Detect which cell encompasses the target text, then output its [X, Y] center coordinate. 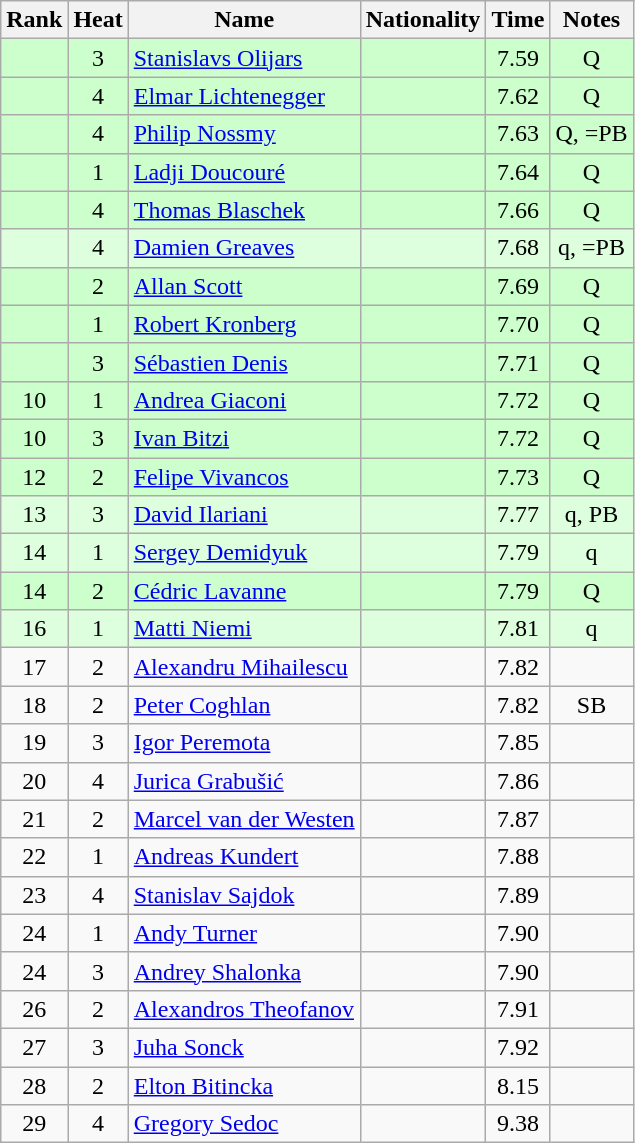
Stanislav Sajdok [244, 895]
Robert Kronberg [244, 324]
7.62 [518, 96]
7.92 [518, 1047]
Thomas Blaschek [244, 210]
Andreas Kundert [244, 857]
28 [34, 1085]
Rank [34, 20]
Elton Bitincka [244, 1085]
Alexandros Theofanov [244, 1009]
7.87 [518, 819]
17 [34, 667]
Heat [98, 20]
7.86 [518, 781]
Allan Scott [244, 286]
Time [518, 20]
Peter Coghlan [244, 705]
Ivan Bitzi [244, 438]
7.63 [518, 134]
q, PB [592, 515]
Ladji Doucouré [244, 172]
7.81 [518, 629]
Matti Niemi [244, 629]
Felipe Vivancos [244, 477]
Stanislavs Olijars [244, 58]
Nationality [423, 20]
27 [34, 1047]
Gregory Sedoc [244, 1124]
18 [34, 705]
SB [592, 705]
Notes [592, 20]
Cédric Lavanne [244, 591]
Alexandru Mihailescu [244, 667]
16 [34, 629]
7.89 [518, 895]
8.15 [518, 1085]
Andy Turner [244, 933]
20 [34, 781]
12 [34, 477]
7.64 [518, 172]
21 [34, 819]
7.69 [518, 286]
29 [34, 1124]
Name [244, 20]
David Ilariani [244, 515]
Q, =PB [592, 134]
Sergey Demidyuk [244, 553]
Damien Greaves [244, 248]
Philip Nossmy [244, 134]
7.70 [518, 324]
Elmar Lichtenegger [244, 96]
13 [34, 515]
19 [34, 743]
7.71 [518, 362]
q, =PB [592, 248]
Andrea Giaconi [244, 400]
Igor Peremota [244, 743]
9.38 [518, 1124]
22 [34, 857]
7.73 [518, 477]
7.85 [518, 743]
Jurica Grabušić [244, 781]
Juha Sonck [244, 1047]
Sébastien Denis [244, 362]
Marcel van der Westen [244, 819]
7.88 [518, 857]
7.59 [518, 58]
Andrey Shalonka [244, 971]
7.66 [518, 210]
7.68 [518, 248]
23 [34, 895]
26 [34, 1009]
7.77 [518, 515]
7.91 [518, 1009]
